Identify which cell holds the provided text, then report its [X, Y] central coordinate. 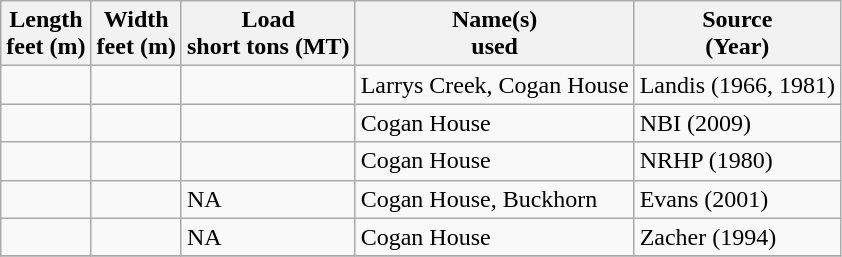
Larrys Creek, Cogan House [494, 85]
NRHP (1980) [737, 161]
Name(s)used [494, 34]
Source(Year) [737, 34]
Zacher (1994) [737, 237]
Loadshort tons (MT) [268, 34]
Landis (1966, 1981) [737, 85]
NBI (2009) [737, 123]
Lengthfeet (m) [46, 34]
Cogan House, Buckhorn [494, 199]
Widthfeet (m) [136, 34]
Evans (2001) [737, 199]
